Find where the given text appears and provide that cell's center as (x, y) coordinate. 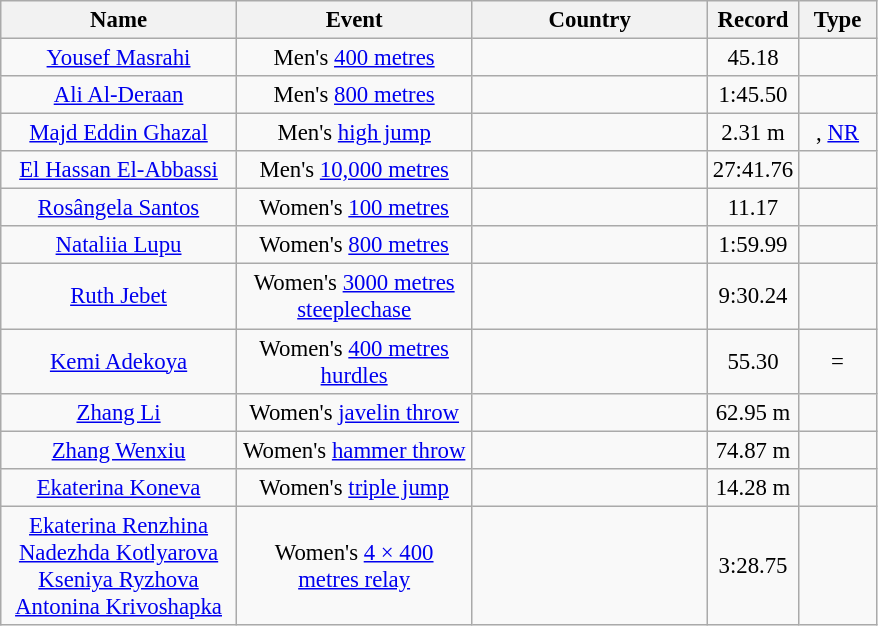
Yousef Masrahi (119, 58)
Men's high jump (354, 133)
Zhang Li (119, 412)
Nataliia Lupu (119, 245)
3:28.75 (754, 566)
9:30.24 (754, 296)
Women's 100 metres (354, 208)
Name (119, 20)
Ekaterina RenzhinaNadezhda KotlyarovaKseniya RyzhovaAntonina Krivoshapka (119, 566)
Women's 3000 metres steeplechase (354, 296)
27:41.76 (754, 170)
Event (354, 20)
62.95 m (754, 412)
1:59.99 (754, 245)
2.31 m (754, 133)
Kemi Adekoya (119, 362)
Zhang Wenxiu (119, 450)
11.17 (754, 208)
= (838, 362)
14.28 m (754, 487)
Ekaterina Koneva (119, 487)
El Hassan El-Abbassi (119, 170)
Women's hammer throw (354, 450)
Ali Al-Deraan (119, 95)
Women's javelin throw (354, 412)
Ruth Jebet (119, 296)
45.18 (754, 58)
Type (838, 20)
Women's 4 × 400 metres relay (354, 566)
Men's 800 metres (354, 95)
74.87 m (754, 450)
Women's 400 metres hurdles (354, 362)
Country (590, 20)
Men's 10,000 metres (354, 170)
Men's 400 metres (354, 58)
, NR (838, 133)
Majd Eddin Ghazal (119, 133)
55.30 (754, 362)
Women's 800 metres (354, 245)
Women's triple jump (354, 487)
Record (754, 20)
Rosângela Santos (119, 208)
1:45.50 (754, 95)
